Determine the (X, Y) coordinate at the center of the cell enclosing the given text.  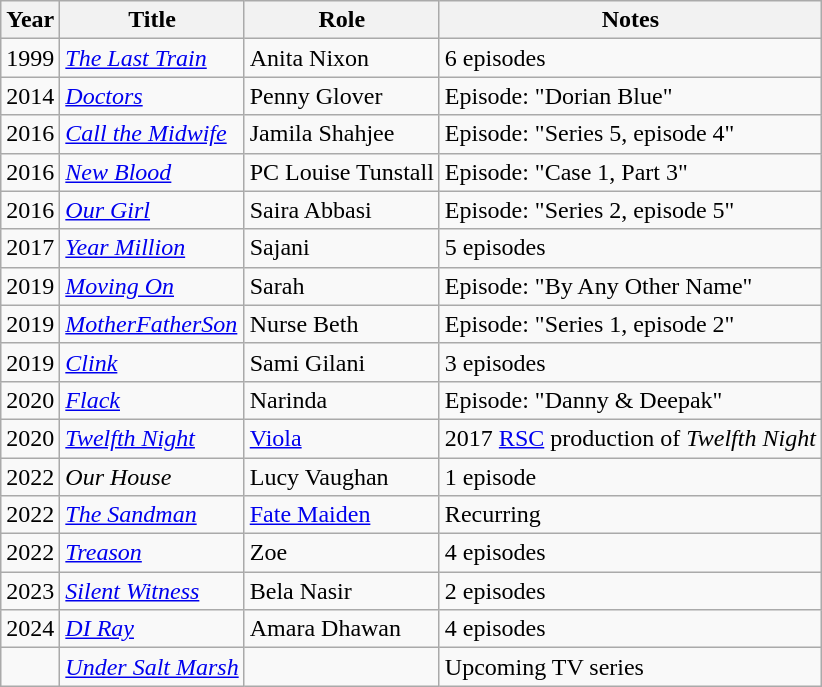
Sami Gilani (342, 362)
Episode: "Dorian Blue" (630, 96)
Narinda (342, 400)
Fate Maiden (342, 515)
The Last Train (152, 58)
Sarah (342, 286)
Moving On (152, 286)
MotherFatherSon (152, 324)
Doctors (152, 96)
Zoe (342, 553)
2023 (30, 591)
Clink (152, 362)
Year (30, 20)
Saira Abbasi (342, 210)
2017 (30, 248)
Nurse Beth (342, 324)
Episode: "Case 1, Part 3" (630, 172)
Under Salt Marsh (152, 667)
5 episodes (630, 248)
Our Girl (152, 210)
6 episodes (630, 58)
Twelfth Night (152, 438)
Sajani (342, 248)
Episode: "Series 1, episode 2" (630, 324)
Anita Nixon (342, 58)
Year Million (152, 248)
Amara Dhawan (342, 629)
Bela Nasir (342, 591)
Treason (152, 553)
Upcoming TV series (630, 667)
The Sandman (152, 515)
2 episodes (630, 591)
Episode: "Series 5, episode 4" (630, 134)
Our House (152, 477)
PC Louise Tunstall (342, 172)
1 episode (630, 477)
Episode: "Series 2, episode 5" (630, 210)
Call the Midwife (152, 134)
Episode: "By Any Other Name" (630, 286)
2024 (30, 629)
Episode: "Danny & Deepak" (630, 400)
Silent Witness (152, 591)
Notes (630, 20)
3 episodes (630, 362)
Lucy Vaughan (342, 477)
Viola (342, 438)
Recurring (630, 515)
Penny Glover (342, 96)
Jamila Shahjee (342, 134)
2014 (30, 96)
DI Ray (152, 629)
1999 (30, 58)
New Blood (152, 172)
Flack (152, 400)
Title (152, 20)
Role (342, 20)
2017 RSC production of Twelfth Night (630, 438)
